Return (x, y) of the center of cell containing provided text 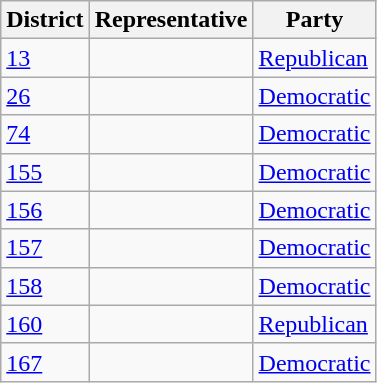
158 (45, 286)
74 (45, 134)
160 (45, 324)
13 (45, 58)
157 (45, 248)
Representative (171, 20)
District (45, 20)
26 (45, 96)
155 (45, 172)
Party (314, 20)
156 (45, 210)
167 (45, 362)
